Scan for the cell matching the given text and deliver its (X, Y) coordinate at center. 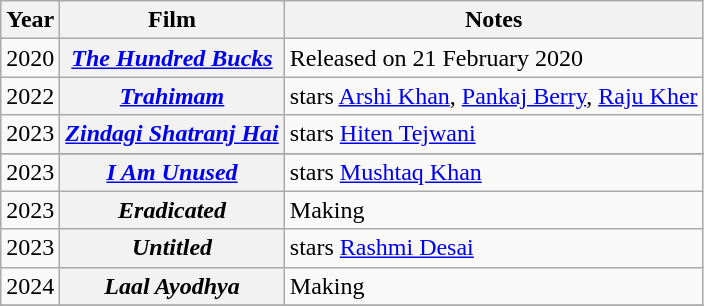
The Hundred Bucks (172, 58)
Trahimam (172, 96)
Year (30, 20)
2022 (30, 96)
stars Arshi Khan, Pankaj Berry, Raju Kher (494, 96)
Eradicated (172, 210)
Untitled (172, 248)
2024 (30, 286)
Released on 21 February 2020 (494, 58)
Laal Ayodhya (172, 286)
Film (172, 20)
Zindagi Shatranj Hai (172, 134)
Notes (494, 20)
2020 (30, 58)
I Am Unused (172, 172)
stars Mushtaq Khan (494, 172)
stars Hiten Tejwani (494, 134)
stars Rashmi Desai (494, 248)
